From the cell containing the given text, extract its center point as [x, y] coordinate. 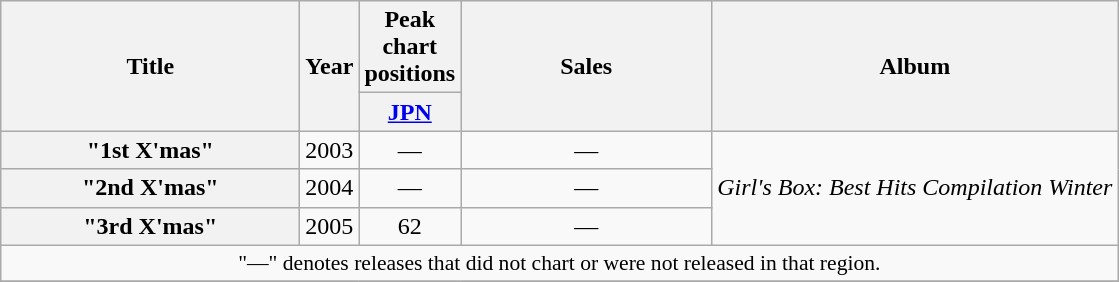
"2nd X'mas" [150, 188]
2004 [330, 188]
Title [150, 66]
Year [330, 66]
62 [410, 226]
Album [915, 66]
Peak chart positions [410, 47]
Sales [586, 66]
"3rd X'mas" [150, 226]
Girl's Box: Best Hits Compilation Winter [915, 188]
"—" denotes releases that did not chart or were not released in that region. [560, 263]
JPN [410, 112]
2003 [330, 150]
"1st X'mas" [150, 150]
2005 [330, 226]
